Provide the [x, y] coordinate of the cell's center where the given text is located.  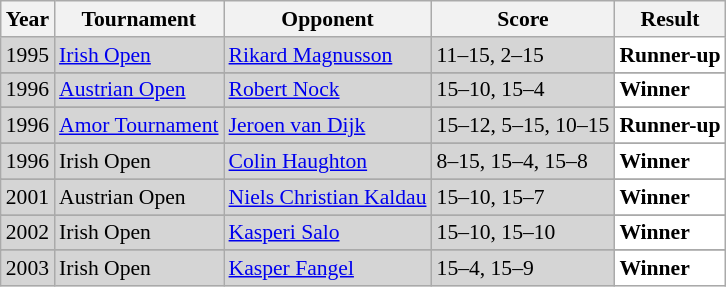
Niels Christian Kaldau [328, 197]
2001 [28, 197]
15–10, 15–4 [524, 90]
Tournament [139, 19]
Jeroen van Dijk [328, 126]
Year [28, 19]
Kasperi Salo [328, 233]
2002 [28, 233]
Amor Tournament [139, 126]
Result [670, 19]
15–4, 15–9 [524, 269]
1995 [28, 55]
15–12, 5–15, 10–15 [524, 126]
11–15, 2–15 [524, 55]
Score [524, 19]
Rikard Magnusson [328, 55]
2003 [28, 269]
15–10, 15–10 [524, 233]
8–15, 15–4, 15–8 [524, 162]
15–10, 15–7 [524, 197]
Colin Haughton [328, 162]
Kasper Fangel [328, 269]
Robert Nock [328, 90]
Opponent [328, 19]
